Search for the cell housing the specified text and yield its [X, Y] center coordinate. 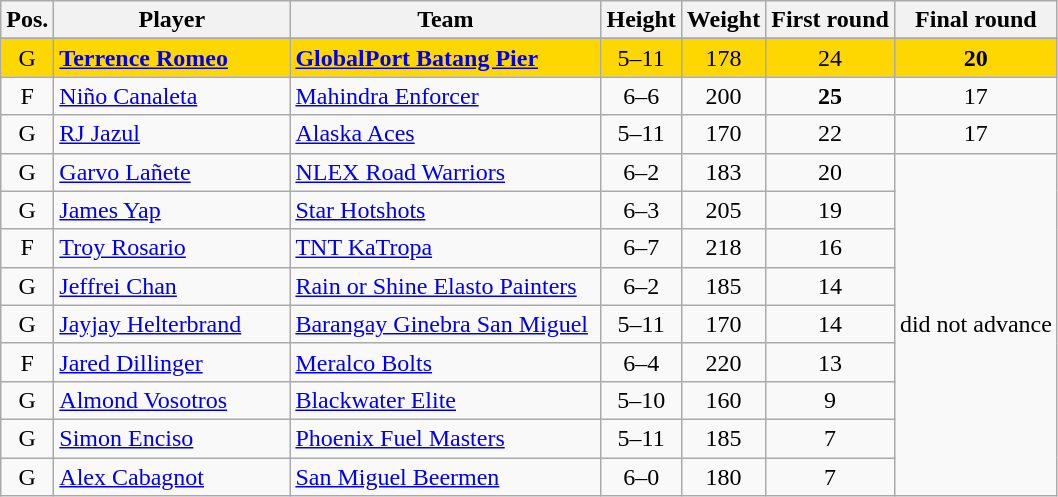
Niño Canaleta [172, 96]
9 [830, 400]
James Yap [172, 210]
Final round [976, 20]
Height [641, 20]
22 [830, 134]
San Miguel Beermen [446, 477]
16 [830, 248]
Blackwater Elite [446, 400]
183 [723, 172]
Terrence Romeo [172, 58]
First round [830, 20]
Rain or Shine Elasto Painters [446, 286]
220 [723, 362]
19 [830, 210]
NLEX Road Warriors [446, 172]
Phoenix Fuel Masters [446, 438]
GlobalPort Batang Pier [446, 58]
Jeffrei Chan [172, 286]
Team [446, 20]
Pos. [28, 20]
205 [723, 210]
Meralco Bolts [446, 362]
Jayjay Helterbrand [172, 324]
RJ Jazul [172, 134]
Mahindra Enforcer [446, 96]
Player [172, 20]
Jared Dillinger [172, 362]
TNT KaTropa [446, 248]
Simon Enciso [172, 438]
Alex Cabagnot [172, 477]
Almond Vosotros [172, 400]
24 [830, 58]
6–6 [641, 96]
did not advance [976, 324]
Barangay Ginebra San Miguel [446, 324]
200 [723, 96]
13 [830, 362]
25 [830, 96]
Alaska Aces [446, 134]
Garvo Lañete [172, 172]
6–4 [641, 362]
Weight [723, 20]
160 [723, 400]
180 [723, 477]
5–10 [641, 400]
218 [723, 248]
6–3 [641, 210]
Troy Rosario [172, 248]
Star Hotshots [446, 210]
6–0 [641, 477]
178 [723, 58]
6–7 [641, 248]
